Find where the given text appears and provide that cell's center as [x, y] coordinate. 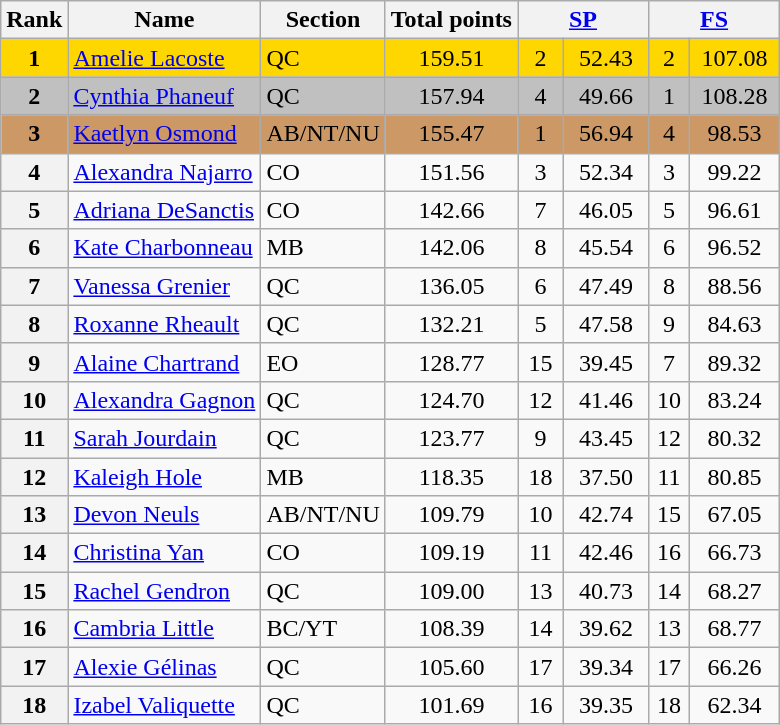
Alaine Chartrand [164, 362]
107.08 [735, 58]
Sarah Jourdain [164, 438]
142.66 [451, 210]
109.00 [451, 591]
Kaleigh Hole [164, 477]
Alexandra Gagnon [164, 400]
108.28 [735, 96]
132.21 [451, 324]
123.77 [451, 438]
46.05 [606, 210]
68.27 [735, 591]
80.85 [735, 477]
Roxanne Rheault [164, 324]
42.46 [606, 553]
EO [323, 362]
52.34 [606, 172]
47.49 [606, 286]
Christina Yan [164, 553]
124.70 [451, 400]
39.45 [606, 362]
FS [714, 20]
96.52 [735, 248]
45.54 [606, 248]
96.61 [735, 210]
108.39 [451, 629]
88.56 [735, 286]
40.73 [606, 591]
39.35 [606, 705]
41.46 [606, 400]
42.74 [606, 515]
155.47 [451, 134]
39.34 [606, 667]
83.24 [735, 400]
Section [323, 20]
105.60 [451, 667]
62.34 [735, 705]
Vanessa Grenier [164, 286]
89.32 [735, 362]
BC/YT [323, 629]
67.05 [735, 515]
52.43 [606, 58]
99.22 [735, 172]
Cynthia Phaneuf [164, 96]
Izabel Valiquette [164, 705]
Alexie Gélinas [164, 667]
136.05 [451, 286]
128.77 [451, 362]
Devon Neuls [164, 515]
Adriana DeSanctis [164, 210]
47.58 [606, 324]
Rank [34, 20]
Alexandra Najarro [164, 172]
49.66 [606, 96]
157.94 [451, 96]
Amelie Lacoste [164, 58]
Cambria Little [164, 629]
Rachel Gendron [164, 591]
109.79 [451, 515]
37.50 [606, 477]
118.35 [451, 477]
Kaetlyn Osmond [164, 134]
66.26 [735, 667]
56.94 [606, 134]
Name [164, 20]
43.45 [606, 438]
SP [584, 20]
84.63 [735, 324]
142.06 [451, 248]
68.77 [735, 629]
159.51 [451, 58]
Total points [451, 20]
101.69 [451, 705]
66.73 [735, 553]
98.53 [735, 134]
Kate Charbonneau [164, 248]
109.19 [451, 553]
39.62 [606, 629]
151.56 [451, 172]
80.32 [735, 438]
